Return the (X, Y) coordinate for the center point of the cell that contains the specified text.  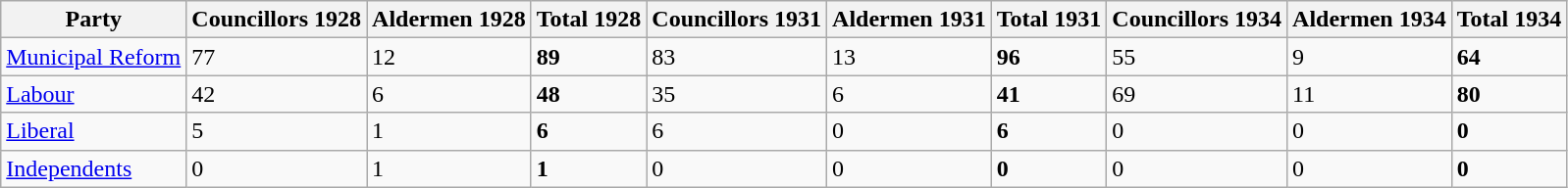
9 (1370, 57)
Aldermen 1934 (1370, 20)
83 (737, 57)
5 (277, 131)
Councillors 1934 (1197, 20)
96 (1049, 57)
69 (1197, 94)
Municipal Reform (94, 57)
Liberal (94, 131)
13 (910, 57)
89 (589, 57)
Total 1928 (589, 20)
Independents (94, 168)
Total 1934 (1509, 20)
Councillors 1928 (277, 20)
55 (1197, 57)
Total 1931 (1049, 20)
Labour (94, 94)
12 (449, 57)
64 (1509, 57)
Councillors 1931 (737, 20)
42 (277, 94)
41 (1049, 94)
Aldermen 1928 (449, 20)
35 (737, 94)
77 (277, 57)
80 (1509, 94)
11 (1370, 94)
48 (589, 94)
Party (94, 20)
Aldermen 1931 (910, 20)
